For the text-containing cell, return its midpoint in (x, y) coordinate format. 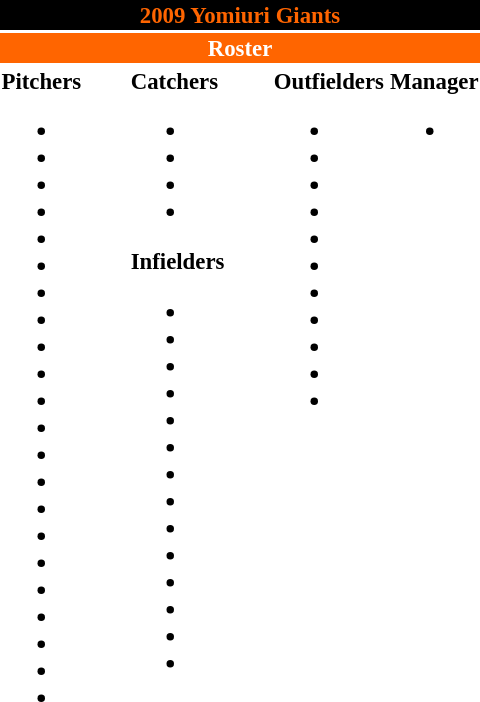
Roster (240, 48)
2009 Yomiuri Giants (240, 15)
